Return [x, y] of the center of cell containing provided text 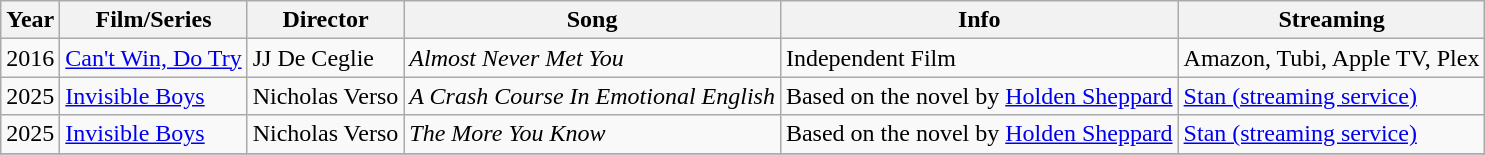
2016 [30, 58]
Almost Never Met You [592, 58]
Info [979, 20]
A Crash Course In Emotional English [592, 96]
Year [30, 20]
Director [326, 20]
Can't Win, Do Try [154, 58]
Film/Series [154, 20]
Streaming [1332, 20]
Independent Film [979, 58]
Song [592, 20]
JJ De Ceglie [326, 58]
The More You Know [592, 134]
Amazon, Tubi, Apple TV, Plex [1332, 58]
